Detect which cell encompasses the target text, then output its (x, y) center coordinate. 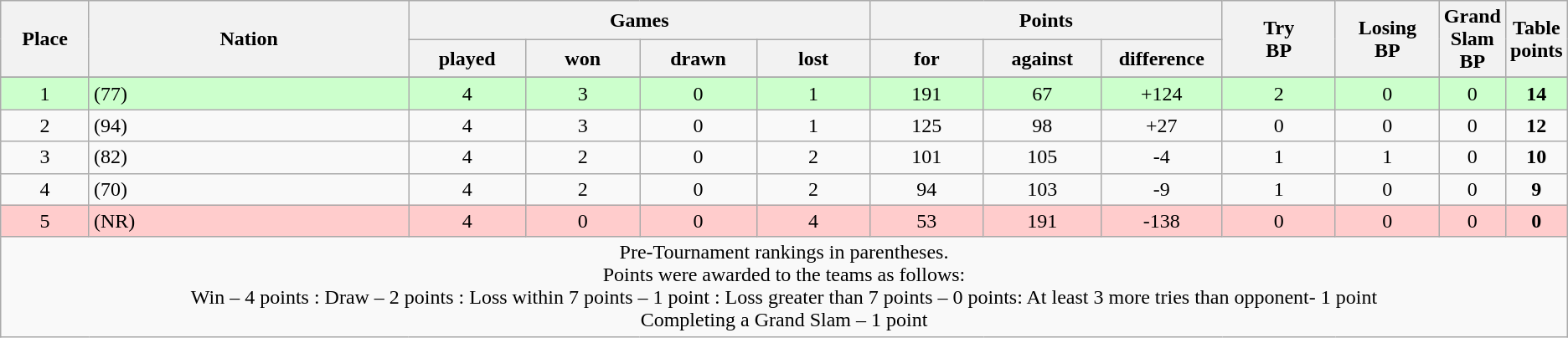
Points (1046, 20)
difference (1161, 59)
9 (1536, 189)
+27 (1161, 125)
TryBP (1278, 39)
98 (1042, 125)
53 (926, 221)
125 (926, 125)
+124 (1161, 94)
played (467, 59)
drawn (699, 59)
Place (45, 39)
(82) (248, 157)
Nation (248, 39)
for (926, 59)
against (1042, 59)
-138 (1161, 221)
(77) (248, 94)
5 (45, 221)
lost (812, 59)
94 (926, 189)
(94) (248, 125)
Tablepoints (1536, 39)
won (583, 59)
Games (640, 20)
-4 (1161, 157)
(70) (248, 189)
67 (1042, 94)
(NR) (248, 221)
101 (926, 157)
10 (1536, 157)
Grand SlamBP (1473, 39)
105 (1042, 157)
12 (1536, 125)
103 (1042, 189)
14 (1536, 94)
LosingBP (1387, 39)
-9 (1161, 189)
